Capture the cell that displays the provided text and extract its (X, Y) central coordinate. 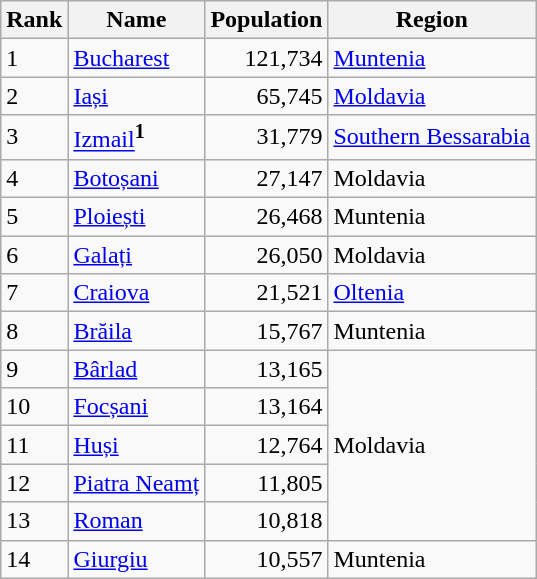
13,165 (266, 369)
15,767 (266, 331)
10,818 (266, 521)
4 (34, 178)
Craiova (136, 293)
Bârlad (136, 369)
6 (34, 255)
26,050 (266, 255)
Region (432, 20)
13,164 (266, 407)
Piatra Neamț (136, 483)
11,805 (266, 483)
13 (34, 521)
Oltenia (432, 293)
31,779 (266, 138)
Botoșani (136, 178)
Southern Bessarabia (432, 138)
14 (34, 559)
Ploiești (136, 217)
10,557 (266, 559)
7 (34, 293)
9 (34, 369)
8 (34, 331)
Population (266, 20)
1 (34, 58)
Brăila (136, 331)
3 (34, 138)
21,521 (266, 293)
Roman (136, 521)
Rank (34, 20)
5 (34, 217)
Name (136, 20)
2 (34, 96)
Giurgiu (136, 559)
121,734 (266, 58)
10 (34, 407)
26,468 (266, 217)
Huși (136, 445)
Focșani (136, 407)
27,147 (266, 178)
Galați (136, 255)
12,764 (266, 445)
11 (34, 445)
Iași (136, 96)
12 (34, 483)
Izmail1 (136, 138)
Bucharest (136, 58)
65,745 (266, 96)
